Pinpoint the cell where the given text exists, returning its (x, y) midpoint coordinate. 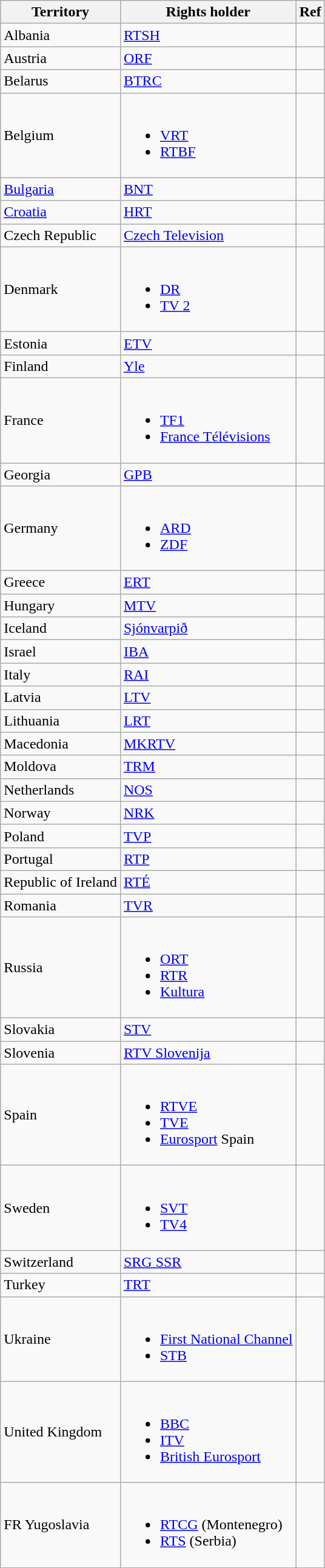
NRK (208, 813)
Sweden (61, 1208)
LTV (208, 698)
Territory (61, 12)
RTP (208, 859)
DRTV 2 (208, 289)
Poland (61, 836)
Finland (61, 366)
Austria (61, 58)
Yle (208, 366)
GPB (208, 475)
TVP (208, 836)
ARDZDF (208, 529)
IBA (208, 652)
Albania (61, 35)
Moldova (61, 767)
Hungary (61, 606)
First National ChannelSTB (208, 1339)
Russia (61, 967)
Sjónvarpið (208, 629)
Ukraine (61, 1339)
BBCITVBritish Eurosport (208, 1432)
Estonia (61, 343)
Switzerland (61, 1262)
MKRTV (208, 744)
Italy (61, 675)
Czech Republic (61, 235)
HRT (208, 212)
Ref (310, 12)
Greece (61, 582)
RTCG (Montenegro)RTS (Serbia) (208, 1525)
Bulgaria (61, 189)
MTV (208, 606)
Belarus (61, 81)
Spain (61, 1115)
BNT (208, 189)
ORTRTRKultura (208, 967)
ERT (208, 582)
France (61, 420)
RAI (208, 675)
FR Yugoslavia (61, 1525)
Croatia (61, 212)
Portugal (61, 859)
RTVETVEEurosport Spain (208, 1115)
Belgium (61, 135)
Romania (61, 905)
STV (208, 1030)
Turkey (61, 1285)
Georgia (61, 475)
BTRC (208, 81)
VRTRTBF (208, 135)
RTSH (208, 35)
TF1France Télévisions (208, 420)
Netherlands (61, 790)
RTV Slovenija (208, 1053)
Norway (61, 813)
Slovenia (61, 1053)
Iceland (61, 629)
Latvia (61, 698)
ORF (208, 58)
ETV (208, 343)
Rights holder (208, 12)
Czech Television (208, 235)
SRG SSR (208, 1262)
RTÉ (208, 882)
Lithuania (61, 721)
Macedonia (61, 744)
Israel (61, 652)
TRM (208, 767)
Republic of Ireland (61, 882)
LRT (208, 721)
TRT (208, 1285)
United Kingdom (61, 1432)
Germany (61, 529)
NOS (208, 790)
SVTTV4 (208, 1208)
TVR (208, 905)
Slovakia (61, 1030)
Denmark (61, 289)
